Output the (X, Y) coordinate of the center of the cell containing the given text.  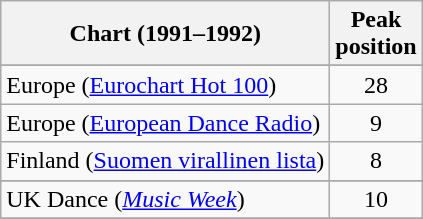
8 (376, 161)
Europe (European Dance Radio) (166, 123)
Europe (Eurochart Hot 100) (166, 85)
UK Dance (Music Week) (166, 199)
10 (376, 199)
28 (376, 85)
Peakposition (376, 34)
Chart (1991–1992) (166, 34)
9 (376, 123)
Finland (Suomen virallinen lista) (166, 161)
